From the cell containing the given text, extract its center point as (X, Y) coordinate. 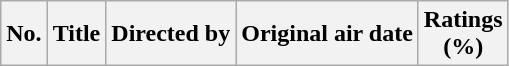
Original air date (328, 34)
Title (76, 34)
Ratings(%) (463, 34)
Directed by (171, 34)
No. (24, 34)
